From the cell containing the given text, extract its center point as [X, Y] coordinate. 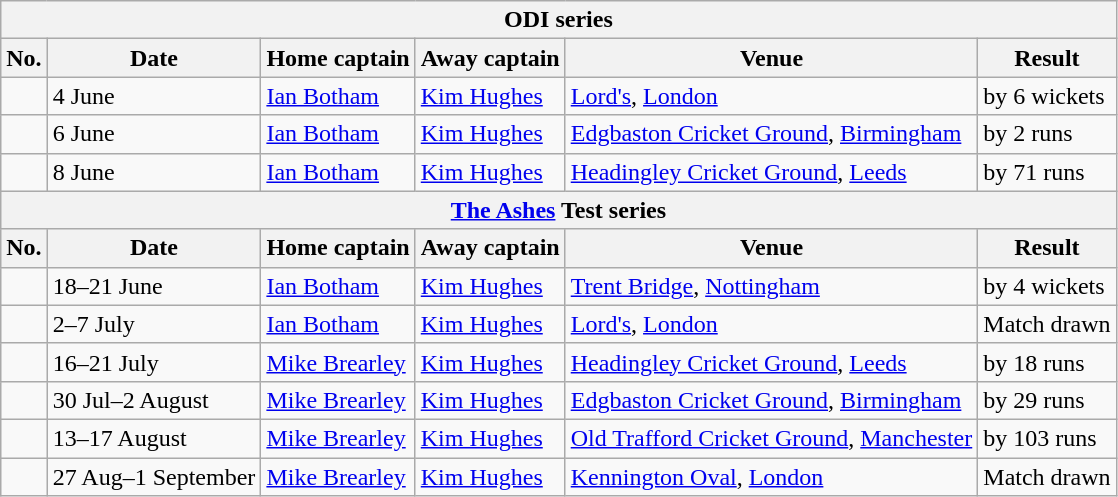
30 Jul–2 August [154, 400]
by 29 runs [1047, 400]
The Ashes Test series [558, 210]
by 71 runs [1047, 172]
16–21 July [154, 362]
2–7 July [154, 324]
by 4 wickets [1047, 286]
Trent Bridge, Nottingham [772, 286]
6 June [154, 134]
27 Aug–1 September [154, 477]
8 June [154, 172]
by 103 runs [1047, 438]
18–21 June [154, 286]
ODI series [558, 20]
by 18 runs [1047, 362]
4 June [154, 96]
Kennington Oval, London [772, 477]
by 6 wickets [1047, 96]
by 2 runs [1047, 134]
Old Trafford Cricket Ground, Manchester [772, 438]
13–17 August [154, 438]
